Determine the (X, Y) coordinate at the center of the cell enclosing the given text.  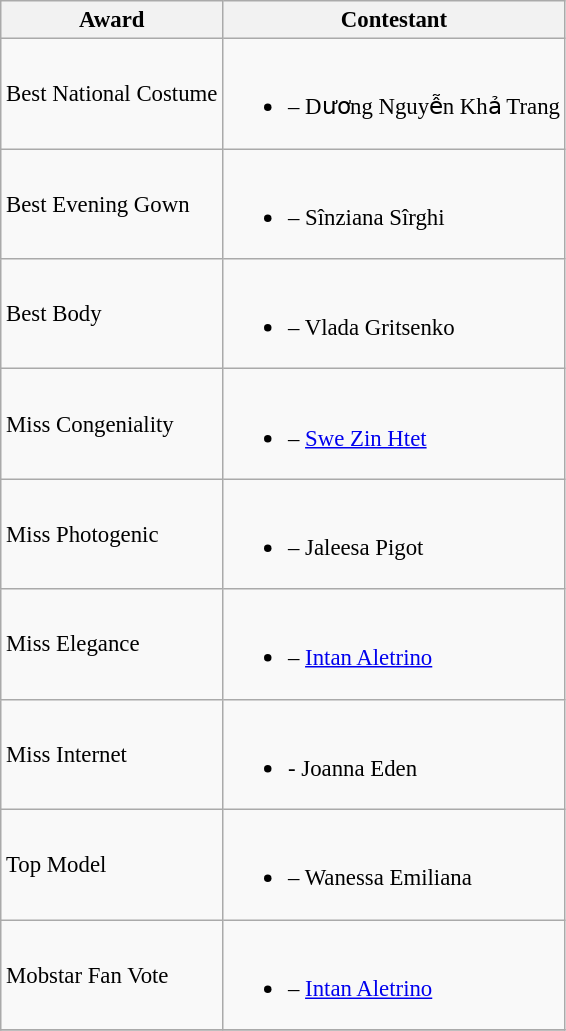
Miss Elegance (112, 644)
Miss Congeniality (112, 424)
Award (112, 20)
– Jaleesa Pigot (394, 534)
Miss Internet (112, 754)
Miss Photogenic (112, 534)
– Dương Nguyễn Khả Trang (394, 94)
– Sînziana Sîrghi (394, 204)
– Vlada Gritsenko (394, 314)
Best Body (112, 314)
Top Model (112, 865)
– Wanessa Emiliana (394, 865)
– Swe Zin Htet (394, 424)
- Joanna Eden (394, 754)
Best Evening Gown (112, 204)
Best National Costume (112, 94)
Mobstar Fan Vote (112, 975)
Contestant (394, 20)
